Scan for the cell matching the given text and deliver its [x, y] coordinate at center. 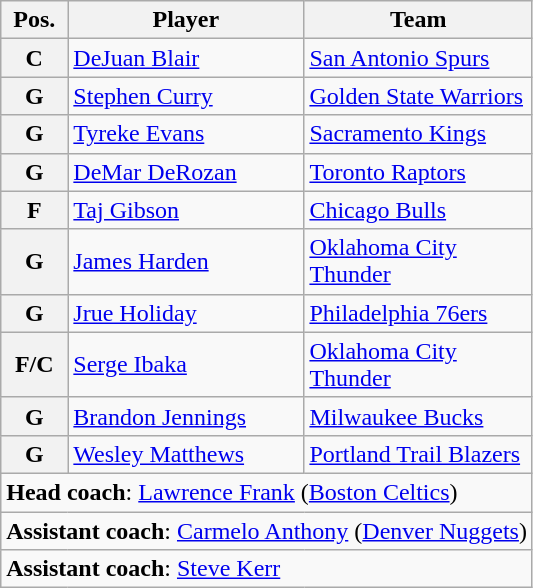
Tyreke Evans [186, 134]
Assistant coach: Steve Kerr [267, 569]
Wesley Matthews [186, 454]
Head coach: Lawrence Frank (Boston Celtics) [267, 492]
C [34, 58]
Sacramento Kings [418, 134]
F [34, 210]
Player [186, 20]
Milwaukee Bucks [418, 416]
San Antonio Spurs [418, 58]
F/C [34, 364]
DeJuan Blair [186, 58]
Toronto Raptors [418, 172]
DeMar DeRozan [186, 172]
James Harden [186, 262]
Brandon Jennings [186, 416]
Philadelphia 76ers [418, 313]
Serge Ibaka [186, 364]
Pos. [34, 20]
Team [418, 20]
Golden State Warriors [418, 96]
Portland Trail Blazers [418, 454]
Assistant coach: Carmelo Anthony (Denver Nuggets) [267, 531]
Stephen Curry [186, 96]
Chicago Bulls [418, 210]
Jrue Holiday [186, 313]
Taj Gibson [186, 210]
